From the cell containing the given text, extract its center point as (x, y) coordinate. 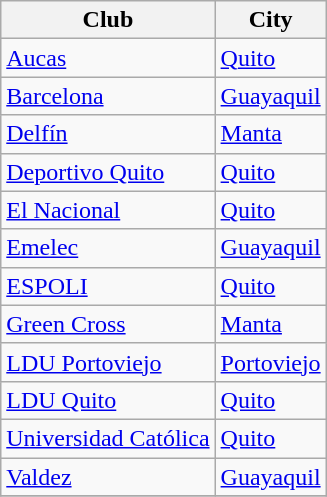
Barcelona (108, 96)
Universidad Católica (108, 438)
Aucas (108, 58)
LDU Quito (108, 400)
Deportivo Quito (108, 172)
City (270, 20)
Club (108, 20)
ESPOLI (108, 286)
Delfín (108, 134)
LDU Portoviejo (108, 362)
El Nacional (108, 210)
Portoviejo (270, 362)
Valdez (108, 477)
Emelec (108, 248)
Green Cross (108, 324)
